Scan for the cell matching the given text and deliver its (X, Y) coordinate at center. 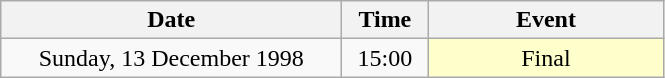
Event (546, 20)
15:00 (385, 58)
Date (172, 20)
Time (385, 20)
Final (546, 58)
Sunday, 13 December 1998 (172, 58)
